Output the [X, Y] coordinate of the center of the cell containing the given text.  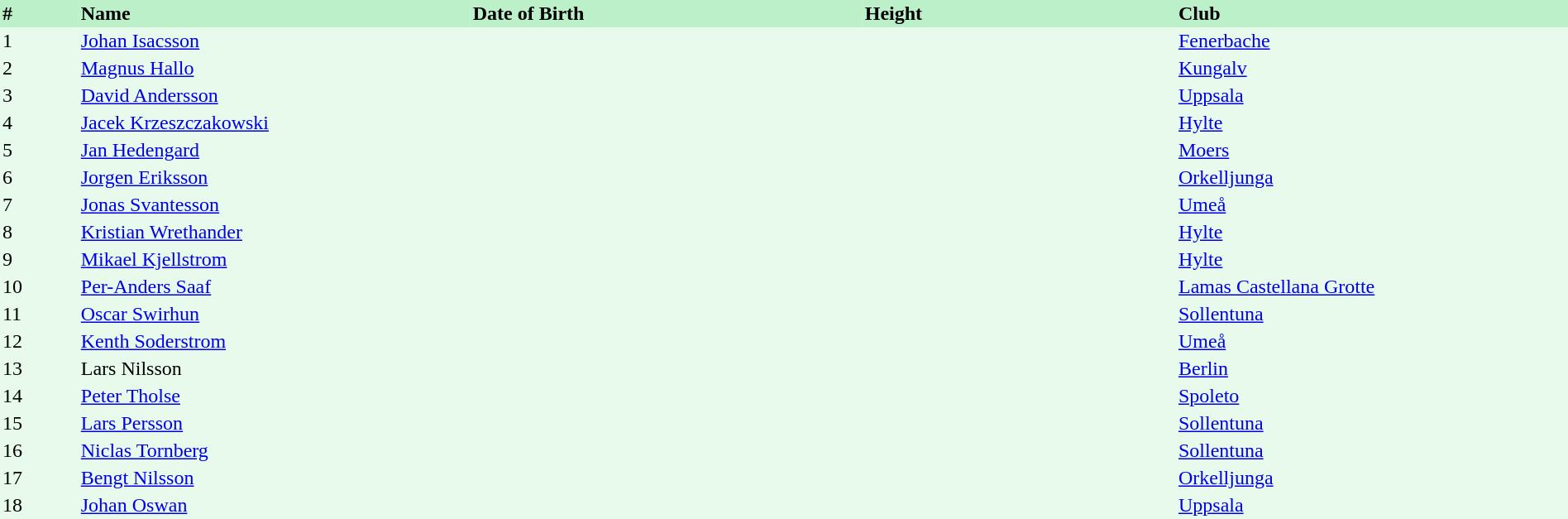
David Andersson [275, 96]
Johan Isacsson [275, 41]
4 [40, 123]
Magnus Hallo [275, 68]
Jonas Svantesson [275, 205]
9 [40, 260]
Club [1372, 13]
Jacek Krzeszczakowski [275, 123]
Jan Hedengard [275, 151]
14 [40, 396]
5 [40, 151]
Lamas Castellana Grotte [1372, 286]
2 [40, 68]
6 [40, 177]
18 [40, 505]
Mikael Kjellstrom [275, 260]
Per-Anders Saaf [275, 286]
Lars Persson [275, 424]
Fenerbache [1372, 41]
Oscar Swirhun [275, 315]
# [40, 13]
Kungalv [1372, 68]
Kenth Soderstrom [275, 341]
11 [40, 315]
15 [40, 424]
Johan Oswan [275, 505]
16 [40, 450]
Moers [1372, 151]
Kristian Wrethander [275, 232]
Niclas Tornberg [275, 450]
7 [40, 205]
13 [40, 369]
1 [40, 41]
Name [275, 13]
Lars Nilsson [275, 369]
Jorgen Eriksson [275, 177]
17 [40, 478]
3 [40, 96]
10 [40, 286]
12 [40, 341]
Peter Tholse [275, 396]
8 [40, 232]
Berlin [1372, 369]
Bengt Nilsson [275, 478]
Date of Birth [667, 13]
Height [1019, 13]
Spoleto [1372, 396]
